Pinpoint the cell where the given text exists, returning its [X, Y] midpoint coordinate. 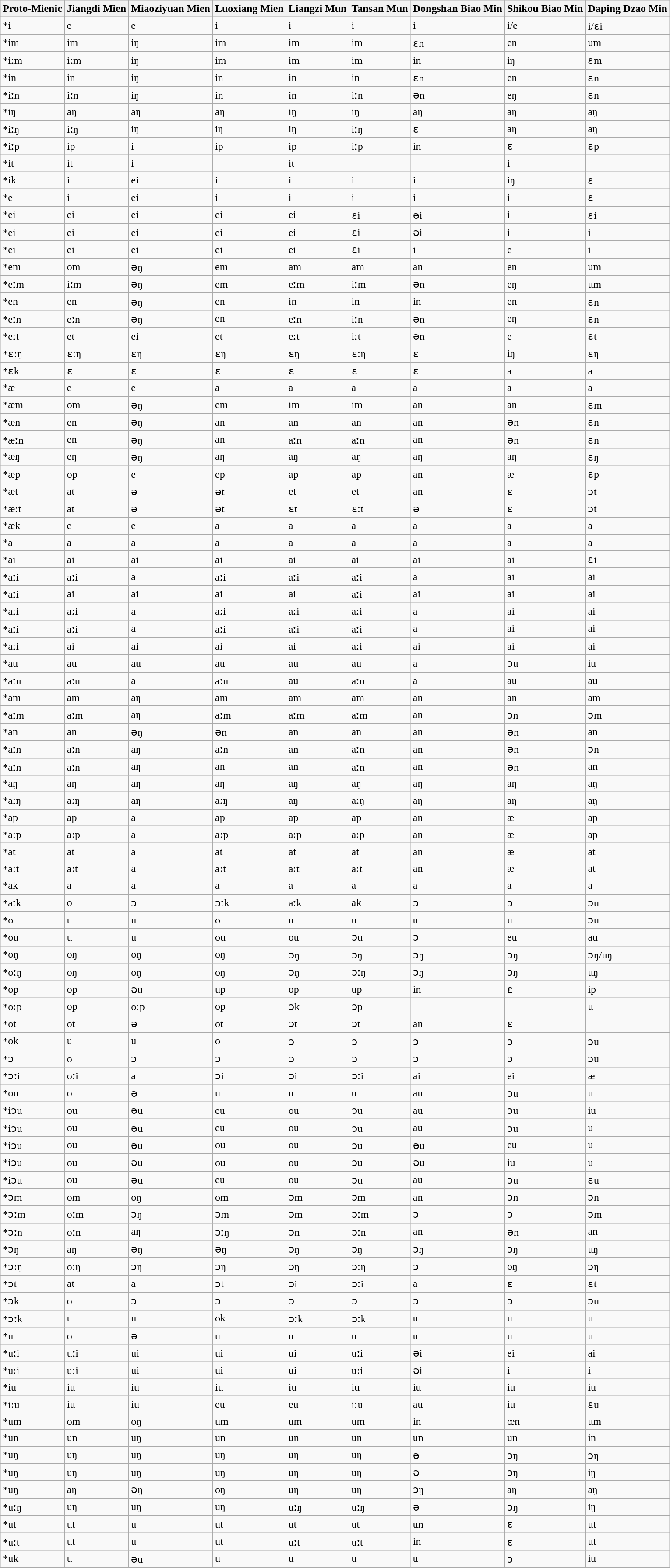
*ɔːi [32, 1076]
*i [32, 26]
*ɔm [32, 1197]
ɔp [380, 1007]
*aːu [32, 681]
*eːm [32, 284]
*ɔːm [32, 1215]
*eːn [32, 319]
*um [32, 1421]
*aːp [32, 835]
*ɛk [32, 371]
Liangzi Mun [317, 9]
*ɔt [32, 1284]
*iŋ [32, 112]
*æt [32, 491]
*æn [32, 422]
*uːŋ [32, 1507]
*aːk [32, 903]
ak [380, 903]
*ɔːn [32, 1232]
ɔːm [380, 1215]
œn [545, 1421]
*am [32, 698]
*e [32, 197]
i/e [545, 26]
Tansan Mun [380, 9]
iːp [380, 146]
Proto-Mienic [32, 9]
*aːm [32, 715]
*aːt [32, 869]
*æŋ [32, 457]
*ok [32, 1041]
Daping Dzao Min [628, 9]
oːi [96, 1076]
*aːŋ [32, 801]
*ɔːk [32, 1318]
*im [32, 43]
*ɔ [32, 1059]
*æ [32, 388]
*at [32, 852]
*æk [32, 526]
*oŋ [32, 955]
eːm [317, 284]
Luoxiang Mien [249, 9]
*un [32, 1438]
*iːŋ [32, 129]
*æːt [32, 509]
*ɔk [32, 1301]
Miaoziyuan Mien [171, 9]
*it [32, 163]
*ik [32, 180]
*iːu [32, 1404]
*ɔŋ [32, 1249]
*ap [32, 817]
*ot [32, 1024]
iːu [380, 1404]
ɛːt [380, 509]
*iːn [32, 95]
oːŋ [96, 1266]
*æp [32, 474]
i/ɛi [628, 26]
*æːn [32, 440]
*op [32, 989]
oːn [96, 1232]
*an [32, 732]
iːt [380, 336]
*iu [32, 1387]
*uk [32, 1559]
*eːt [32, 336]
ok [249, 1318]
Jiangdi Mien [96, 9]
*en [32, 302]
*oːŋ [32, 972]
*ai [32, 560]
*em [32, 267]
*au [32, 663]
Dongshan Biao Min [457, 9]
*o [32, 920]
ɔŋ/uŋ [628, 955]
*ɔːŋ [32, 1266]
*oːp [32, 1007]
ɔːn [380, 1232]
ep [249, 474]
oːp [171, 1007]
*uːt [32, 1542]
*in [32, 78]
*ut [32, 1524]
oːm [96, 1215]
aːk [317, 903]
*æm [32, 405]
*a [32, 543]
*aŋ [32, 784]
Shikou Biao Min [545, 9]
*ɛːŋ [32, 354]
*iːp [32, 146]
ɔk [317, 1007]
eːt [317, 336]
*u [32, 1336]
*ak [32, 885]
*iːm [32, 60]
